From the cell containing the given text, extract its center point as [X, Y] coordinate. 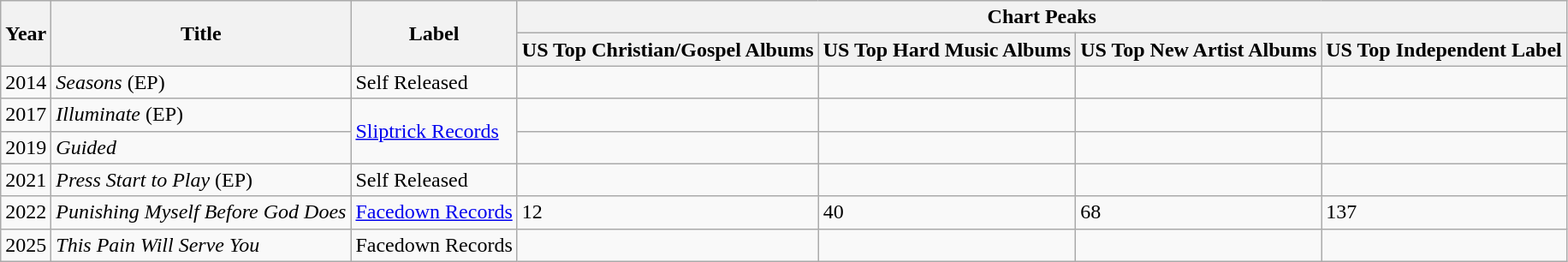
Illuminate (EP) [201, 115]
2017 [26, 115]
2021 [26, 180]
2025 [26, 245]
2014 [26, 82]
40 [947, 212]
Guided [201, 147]
137 [1445, 212]
Year [26, 33]
US Top Independent Label [1445, 50]
Title [201, 33]
US Top Christian/Gospel Albums [668, 50]
2019 [26, 147]
Seasons (EP) [201, 82]
US Top Hard Music Albums [947, 50]
Label [434, 33]
US Top New Artist Albums [1198, 50]
68 [1198, 212]
12 [668, 212]
Punishing Myself Before God Does [201, 212]
This Pain Will Serve You [201, 245]
Sliptrick Records [434, 131]
2022 [26, 212]
Chart Peaks [1042, 17]
Press Start to Play (EP) [201, 180]
